Capture the cell that displays the provided text and extract its (X, Y) central coordinate. 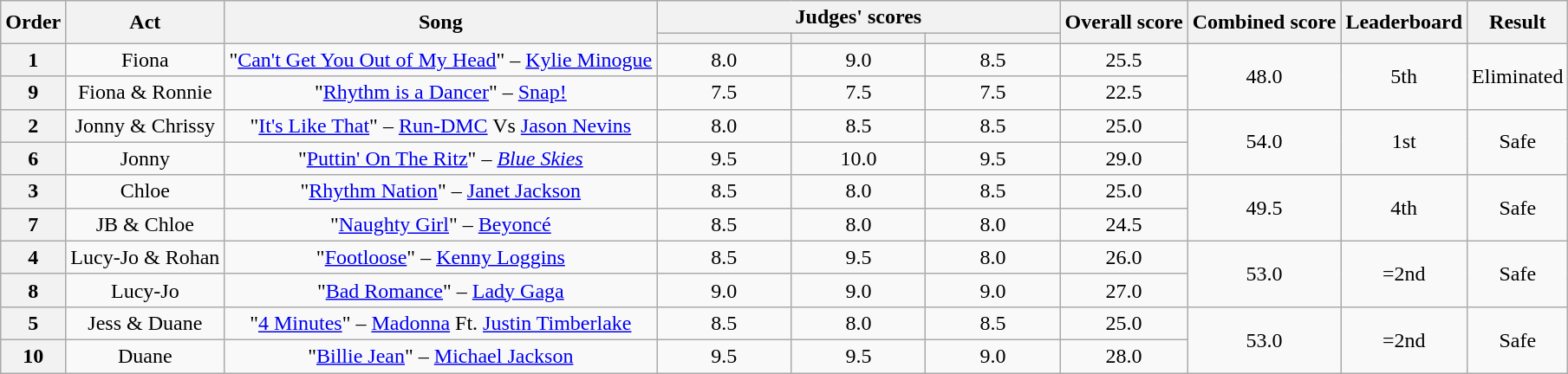
5th (1404, 76)
Jonny (146, 158)
"Rhythm Nation" – Janet Jackson (440, 191)
29.0 (1123, 158)
9 (33, 93)
7 (33, 224)
Leaderboard (1404, 23)
Lucy-Jo (146, 290)
Jonny & Chrissy (146, 126)
"Rhythm is a Dancer" – Snap! (440, 93)
Song (440, 23)
49.5 (1264, 208)
Fiona (146, 60)
Jess & Duane (146, 323)
4 (33, 257)
48.0 (1264, 76)
27.0 (1123, 290)
Fiona & Ronnie (146, 93)
Chloe (146, 191)
1st (1404, 142)
"4 Minutes" – Madonna Ft. Justin Timberlake (440, 323)
2 (33, 126)
26.0 (1123, 257)
25.5 (1123, 60)
22.5 (1123, 93)
"It's Like That" – Run-DMC Vs Jason Nevins (440, 126)
Combined score (1264, 23)
JB & Chloe (146, 224)
Eliminated (1518, 76)
"Can't Get You Out of My Head" – Kylie Minogue (440, 60)
5 (33, 323)
"Billie Jean" – Michael Jackson (440, 356)
4th (1404, 208)
6 (33, 158)
"Puttin' On The Ritz" – Blue Skies (440, 158)
"Bad Romance" – Lady Gaga (440, 290)
Order (33, 23)
10 (33, 356)
Lucy-Jo & Rohan (146, 257)
Judges' scores (858, 17)
"Naughty Girl" – Beyoncé (440, 224)
Overall score (1123, 23)
54.0 (1264, 142)
Act (146, 23)
3 (33, 191)
1 (33, 60)
"Footloose" – Kenny Loggins (440, 257)
Duane (146, 356)
10.0 (858, 158)
Result (1518, 23)
28.0 (1123, 356)
24.5 (1123, 224)
8 (33, 290)
